For the text-containing cell, return its midpoint in [X, Y] coordinate format. 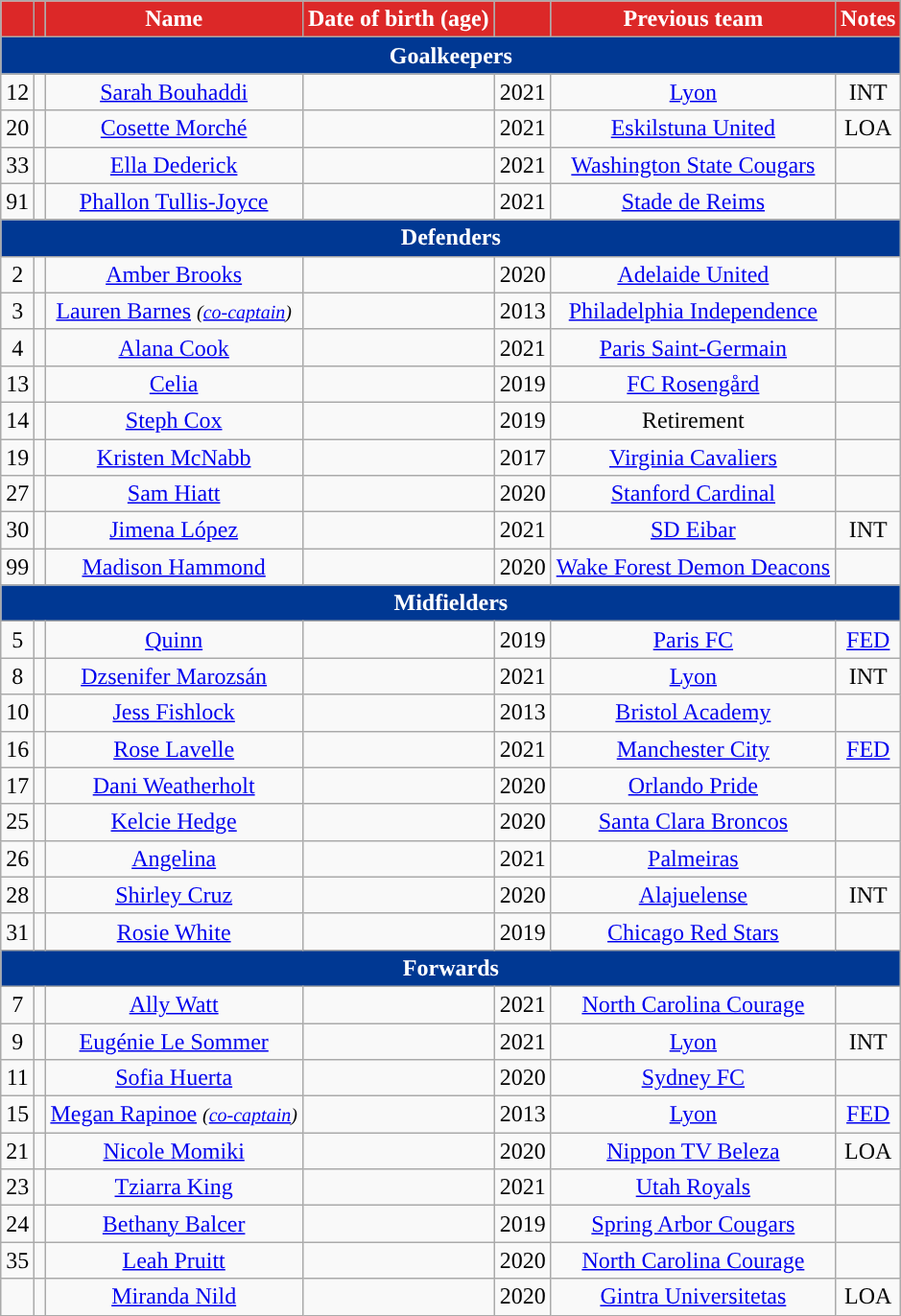
Stanford Cardinal [693, 494]
17 [17, 786]
16 [17, 749]
99 [17, 567]
Nicole Momiki [175, 1151]
Shirley Cruz [175, 895]
Utah Royals [693, 1187]
Goalkeepers [451, 56]
Alajuelense [693, 895]
33 [17, 165]
13 [17, 384]
Miranda Nild [175, 1297]
Spring Arbor Cougars [693, 1224]
Nippon TV Beleza [693, 1151]
Bethany Balcer [175, 1224]
21 [17, 1151]
Philadelphia Independence [693, 311]
Santa Clara Broncos [693, 822]
Ella Dederick [175, 165]
91 [17, 201]
24 [17, 1224]
Manchester City [693, 749]
Angelina [175, 858]
3 [17, 311]
Madison Hammond [175, 567]
20 [17, 129]
35 [17, 1260]
Rosie White [175, 931]
Megan Rapinoe (co-captain) [175, 1115]
Previous team [693, 19]
10 [17, 713]
30 [17, 530]
Tziarra King [175, 1187]
Steph Cox [175, 420]
Gintra Universitetas [693, 1297]
9 [17, 1041]
SD Eibar [693, 530]
12 [17, 92]
25 [17, 822]
Stade de Reims [693, 201]
Amber Brooks [175, 274]
26 [17, 858]
Eskilstuna United [693, 129]
Sam Hiatt [175, 494]
2 [17, 274]
8 [17, 676]
Palmeiras [693, 858]
Paris FC [693, 640]
Washington State Cougars [693, 165]
Dani Weatherholt [175, 786]
Eugénie Le Sommer [175, 1041]
Date of birth (age) [398, 19]
Quinn [175, 640]
Defenders [451, 238]
Rose Lavelle [175, 749]
Virginia Cavaliers [693, 458]
Kristen McNabb [175, 458]
Leah Pruitt [175, 1260]
Kelcie Hedge [175, 822]
31 [17, 931]
27 [17, 494]
Celia [175, 384]
15 [17, 1115]
Chicago Red Stars [693, 931]
5 [17, 640]
11 [17, 1078]
14 [17, 420]
FC Rosengård [693, 384]
Lauren Barnes (co-captain) [175, 311]
Jess Fishlock [175, 713]
2017 [522, 458]
Retirement [693, 420]
Bristol Academy [693, 713]
Cosette Morché [175, 129]
Forwards [451, 968]
Sofia Huerta [175, 1078]
7 [17, 1004]
Adelaide United [693, 274]
Phallon Tullis-Joyce [175, 201]
Jimena López [175, 530]
Notes [868, 19]
Alana Cook [175, 347]
Orlando Pride [693, 786]
28 [17, 895]
Name [175, 19]
Sarah Bouhaddi [175, 92]
Wake Forest Demon Deacons [693, 567]
23 [17, 1187]
4 [17, 347]
19 [17, 458]
Dzsenifer Marozsán [175, 676]
Midfielders [451, 603]
Paris Saint-Germain [693, 347]
Sydney FC [693, 1078]
Ally Watt [175, 1004]
